Determine the (X, Y) coordinate at the center of the cell enclosing the given text.  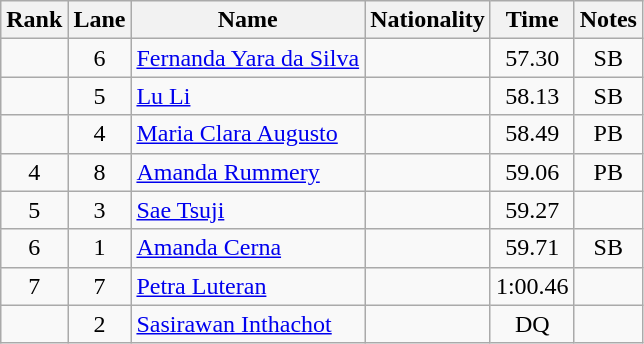
1 (100, 248)
Name (248, 20)
Fernanda Yara da Silva (248, 58)
59.06 (532, 172)
Nationality (428, 20)
Sae Tsuji (248, 210)
1:00.46 (532, 286)
8 (100, 172)
Amanda Rummery (248, 172)
Amanda Cerna (248, 248)
58.49 (532, 134)
Sasirawan Inthachot (248, 324)
2 (100, 324)
Notes (608, 20)
Time (532, 20)
58.13 (532, 96)
3 (100, 210)
Maria Clara Augusto (248, 134)
DQ (532, 324)
57.30 (532, 58)
59.71 (532, 248)
Petra Luteran (248, 286)
Rank (34, 20)
59.27 (532, 210)
Lane (100, 20)
Lu Li (248, 96)
